Return the (x, y) coordinate for the center point of the cell that contains the specified text.  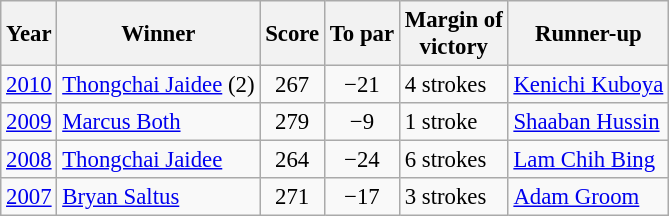
1 stroke (454, 122)
Thongchai Jaidee (2) (158, 85)
271 (292, 197)
Runner-up (588, 34)
−17 (362, 197)
Score (292, 34)
Bryan Saltus (158, 197)
2010 (29, 85)
Thongchai Jaidee (158, 160)
−24 (362, 160)
6 strokes (454, 160)
Adam Groom (588, 197)
2008 (29, 160)
2007 (29, 197)
279 (292, 122)
267 (292, 85)
3 strokes (454, 197)
Year (29, 34)
Kenichi Kuboya (588, 85)
Marcus Both (158, 122)
2009 (29, 122)
To par (362, 34)
Shaaban Hussin (588, 122)
4 strokes (454, 85)
264 (292, 160)
Margin ofvictory (454, 34)
Lam Chih Bing (588, 160)
Winner (158, 34)
−21 (362, 85)
−9 (362, 122)
